Locate the cell with the specified text and output its (x, y) center coordinate. 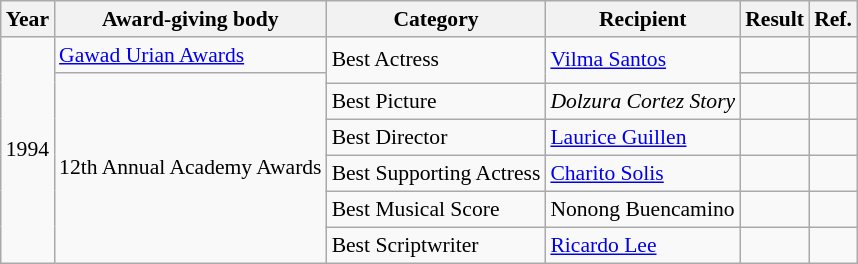
12th Annual Academy Awards (190, 168)
Recipient (642, 19)
Award-giving body (190, 19)
Best Scriptwriter (436, 245)
Ricardo Lee (642, 245)
Result (774, 19)
1994 (28, 150)
Best Picture (436, 101)
Best Supporting Actress (436, 173)
Nonong Buencamino (642, 209)
Ref. (833, 19)
Gawad Urian Awards (190, 55)
Best Director (436, 137)
Dolzura Cortez Story (642, 101)
Best Actress (436, 60)
Laurice Guillen (642, 137)
Year (28, 19)
Category (436, 19)
Charito Solis (642, 173)
Vilma Santos (642, 60)
Best Musical Score (436, 209)
